Return (X, Y) of the center of cell containing provided text 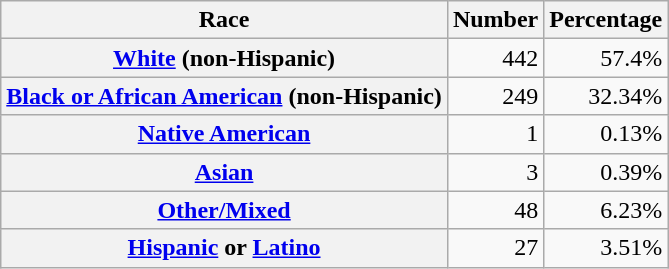
442 (495, 58)
3 (495, 172)
0.39% (606, 172)
Black or African American (non-Hispanic) (224, 96)
White (non-Hispanic) (224, 58)
Native American (224, 134)
Number (495, 20)
27 (495, 248)
32.34% (606, 96)
57.4% (606, 58)
249 (495, 96)
Asian (224, 172)
48 (495, 210)
Race (224, 20)
Hispanic or Latino (224, 248)
6.23% (606, 210)
1 (495, 134)
0.13% (606, 134)
Other/Mixed (224, 210)
3.51% (606, 248)
Percentage (606, 20)
